Scan for the cell matching the given text and deliver its (X, Y) coordinate at center. 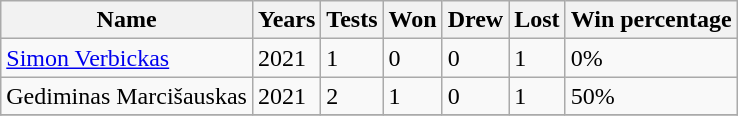
Simon Verbickas (127, 58)
Gediminas Marcišauskas (127, 96)
Tests (352, 20)
50% (651, 96)
Win percentage (651, 20)
2 (352, 96)
Lost (537, 20)
Years (286, 20)
Drew (476, 20)
0% (651, 58)
Won (412, 20)
Name (127, 20)
